Detect which cell encompasses the target text, then output its (x, y) center coordinate. 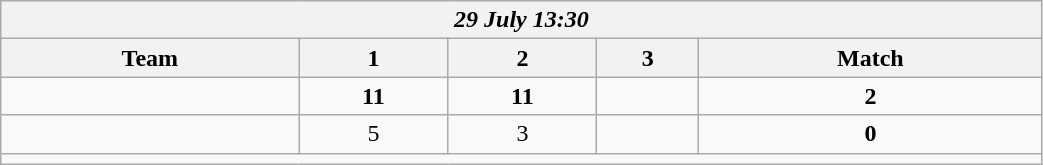
1 (374, 58)
Match (870, 58)
5 (374, 134)
29 July 13:30 (522, 20)
0 (870, 134)
Team (150, 58)
